From the cell containing the given text, extract its center point as (x, y) coordinate. 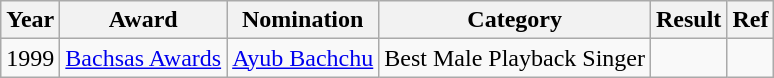
Ref (750, 20)
Category (515, 20)
Bachsas Awards (144, 58)
Best Male Playback Singer (515, 58)
Result (688, 20)
1999 (30, 58)
Nomination (303, 20)
Award (144, 20)
Year (30, 20)
Ayub Bachchu (303, 58)
